Output the [X, Y] coordinate of the center of the cell containing the given text.  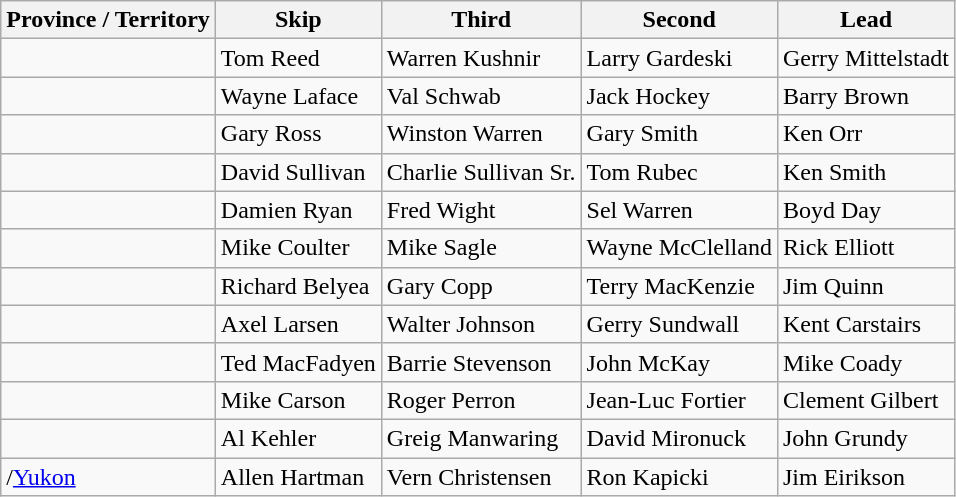
Second [679, 20]
Mike Coady [866, 362]
Mike Coulter [298, 248]
Gary Ross [298, 134]
Fred Wight [481, 210]
Third [481, 20]
Mike Sagle [481, 248]
Province / Territory [108, 20]
Ted MacFadyen [298, 362]
Vern Christensen [481, 477]
John McKay [679, 362]
Barry Brown [866, 96]
Wayne McClelland [679, 248]
Warren Kushnir [481, 58]
Val Schwab [481, 96]
Allen Hartman [298, 477]
Lead [866, 20]
Mike Carson [298, 400]
Kent Carstairs [866, 324]
Walter Johnson [481, 324]
Gary Smith [679, 134]
Jean-Luc Fortier [679, 400]
Tom Reed [298, 58]
Jim Quinn [866, 286]
Ron Kapicki [679, 477]
Ken Smith [866, 172]
Barrie Stevenson [481, 362]
Gary Copp [481, 286]
Richard Belyea [298, 286]
Greig Manwaring [481, 438]
Boyd Day [866, 210]
Terry MacKenzie [679, 286]
John Grundy [866, 438]
Axel Larsen [298, 324]
Tom Rubec [679, 172]
Al Kehler [298, 438]
Winston Warren [481, 134]
Larry Gardeski [679, 58]
Jack Hockey [679, 96]
Jim Eirikson [866, 477]
David Sullivan [298, 172]
Gerry Sundwall [679, 324]
David Mironuck [679, 438]
Roger Perron [481, 400]
Ken Orr [866, 134]
Charlie Sullivan Sr. [481, 172]
Skip [298, 20]
Clement Gilbert [866, 400]
Damien Ryan [298, 210]
Sel Warren [679, 210]
Gerry Mittelstadt [866, 58]
Wayne Laface [298, 96]
/Yukon [108, 477]
Rick Elliott [866, 248]
